Search for the cell housing the specified text and yield its [x, y] center coordinate. 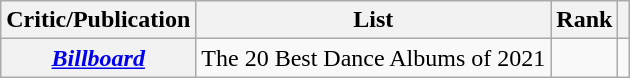
Billboard [98, 58]
Rank [584, 20]
The 20 Best Dance Albums of 2021 [374, 58]
Critic/Publication [98, 20]
List [374, 20]
